Locate the cell with the specified text and output its (x, y) center coordinate. 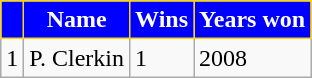
Years won (252, 20)
Name (77, 20)
2008 (252, 58)
Wins (162, 20)
P. Clerkin (77, 58)
